Output the (X, Y) coordinate of the center of the cell containing the given text.  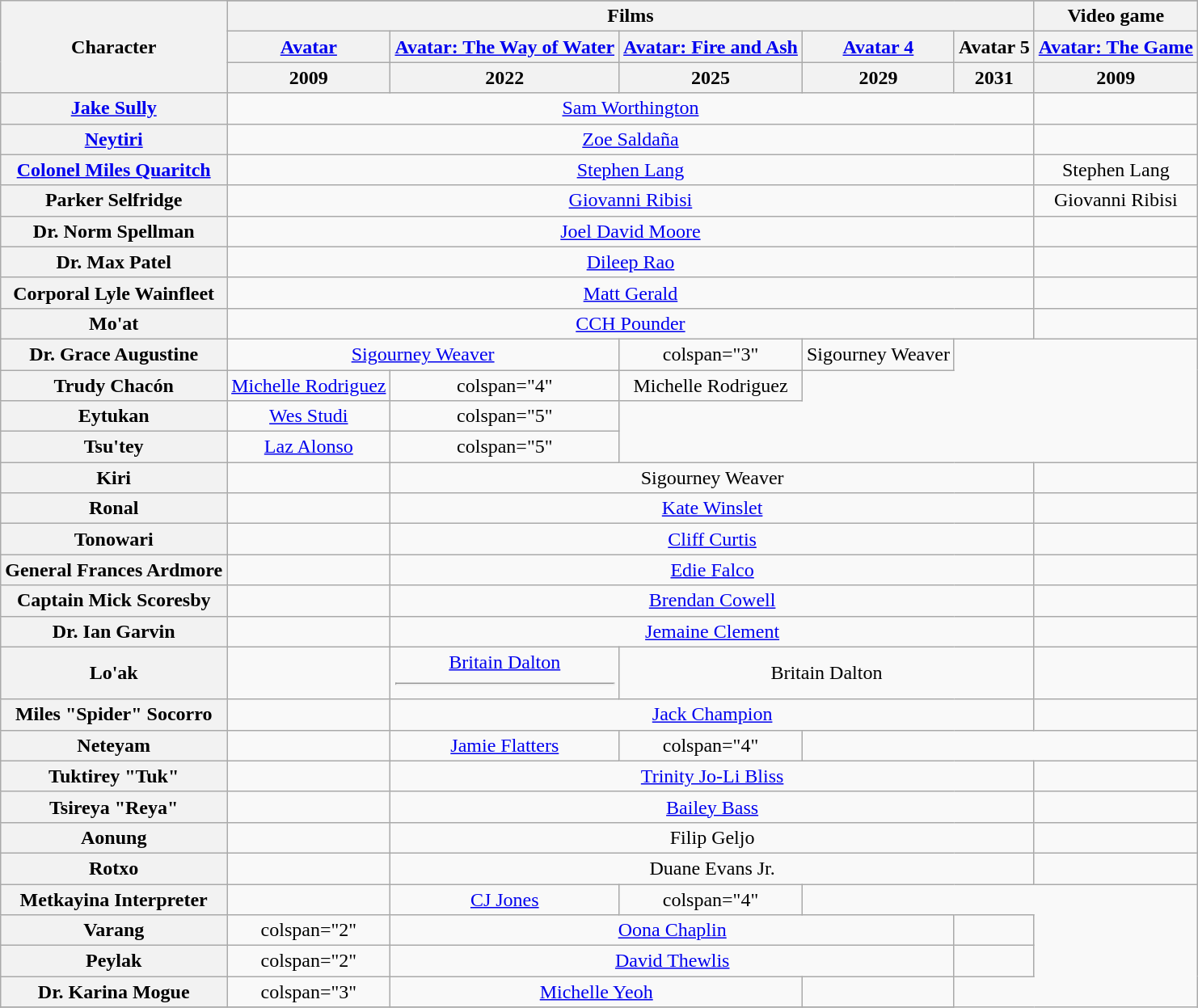
Lo'ak (114, 673)
Dr. Norm Spellman (114, 231)
Mo'at (114, 323)
Dileep Rao (631, 262)
Jake Sully (114, 108)
Avatar: The Game (1116, 47)
Jack Champion (712, 715)
Avatar (309, 47)
Tuktirey "Tuk" (114, 776)
Films (631, 16)
Tsu'tey (114, 447)
Wes Studi (309, 416)
Sam Worthington (631, 108)
Jemaine Clement (712, 631)
Colonel Miles Quaritch (114, 170)
Bailey Bass (712, 807)
CJ Jones (504, 900)
Cliff Curtis (712, 539)
General Frances Ardmore (114, 570)
Captain Mick Scoresby (114, 601)
2022 (504, 78)
Avatar: The Way of Water (504, 47)
Avatar: Fire and Ash (711, 47)
Laz Alonso (309, 447)
Matt Gerald (631, 293)
Corporal Lyle Wainfleet (114, 293)
Dr. Max Patel (114, 262)
Trudy Chacón (114, 386)
Kiri (114, 478)
Duane Evans Jr. (712, 868)
Eytukan (114, 416)
Varang (114, 930)
2029 (878, 78)
CCH Pounder (631, 323)
Filip Geljo (712, 837)
Miles "Spider" Socorro (114, 715)
Michelle Yeoh (597, 992)
Neteyam (114, 745)
Tonowari (114, 539)
Oona Chaplin (673, 930)
Edie Falco (712, 570)
Avatar 5 (994, 47)
Aonung (114, 837)
2031 (994, 78)
2025 (711, 78)
Ronal (114, 508)
Character (114, 47)
Avatar 4 (878, 47)
Zoe Saldaña (631, 139)
Video game (1116, 16)
Peylak (114, 961)
Kate Winslet (712, 508)
Tsireya "Reya" (114, 807)
Metkayina Interpreter (114, 900)
Trinity Jo-Li Bliss (712, 776)
Jamie Flatters (504, 745)
Brendan Cowell (712, 601)
Rotxo (114, 868)
Neytiri (114, 139)
Dr. Ian Garvin (114, 631)
Dr. Grace Augustine (114, 354)
Parker Selfridge (114, 200)
Dr. Karina Mogue (114, 992)
Joel David Moore (631, 231)
David Thewlis (673, 961)
